Detect which cell encompasses the target text, then output its [x, y] center coordinate. 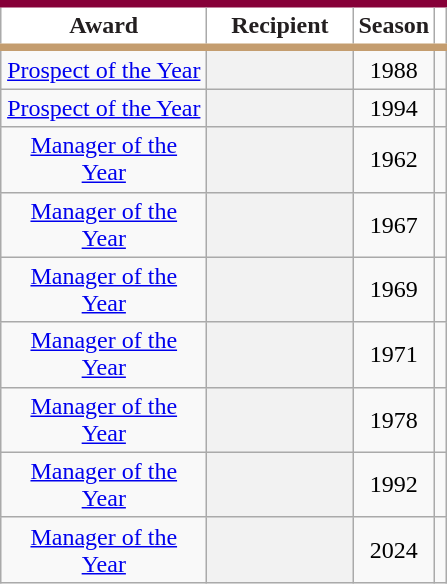
Season [394, 26]
1992 [394, 484]
Award [104, 26]
1971 [394, 354]
1978 [394, 420]
1969 [394, 290]
2024 [394, 550]
1962 [394, 160]
Recipient [280, 26]
1967 [394, 224]
1994 [394, 108]
1988 [394, 68]
